Capture the cell that displays the provided text and extract its [X, Y] central coordinate. 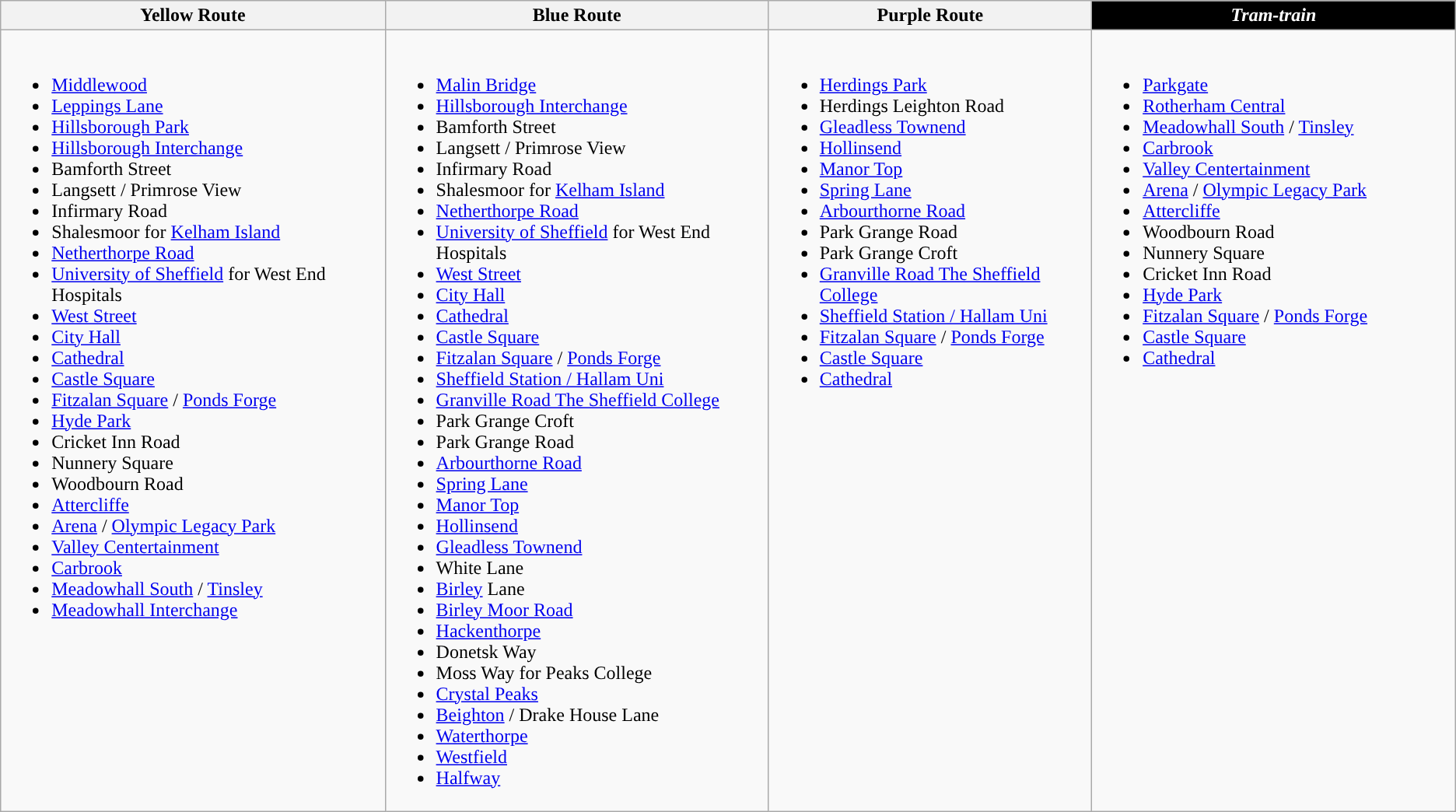
Tram-train [1274, 16]
Yellow Route [193, 16]
Purple Route [930, 16]
Blue Route [577, 16]
